Locate the cell with the specified text and output its (X, Y) center coordinate. 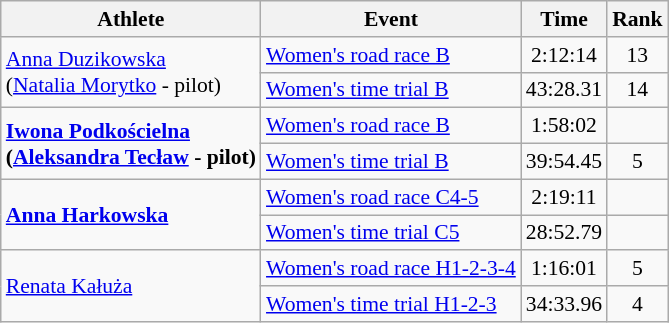
1:58:02 (564, 126)
2:12:14 (564, 55)
Women's road race C4-5 (391, 197)
Renata Kałuża (131, 286)
Iwona Podkościelna(Aleksandra Tecław - pilot) (131, 144)
14 (638, 90)
1:16:01 (564, 269)
34:33.96 (564, 304)
43:28.31 (564, 90)
Women's time trial C5 (391, 233)
Women's time trial H1-2-3 (391, 304)
Rank (638, 19)
13 (638, 55)
4 (638, 304)
2:19:11 (564, 197)
Anna Duzikowska(Natalia Morytko - pilot) (131, 72)
Athlete (131, 19)
Anna Harkowska (131, 214)
Event (391, 19)
28:52.79 (564, 233)
Time (564, 19)
Women's road race H1-2-3-4 (391, 269)
39:54.45 (564, 162)
